From the cell containing the given text, extract its center point as (x, y) coordinate. 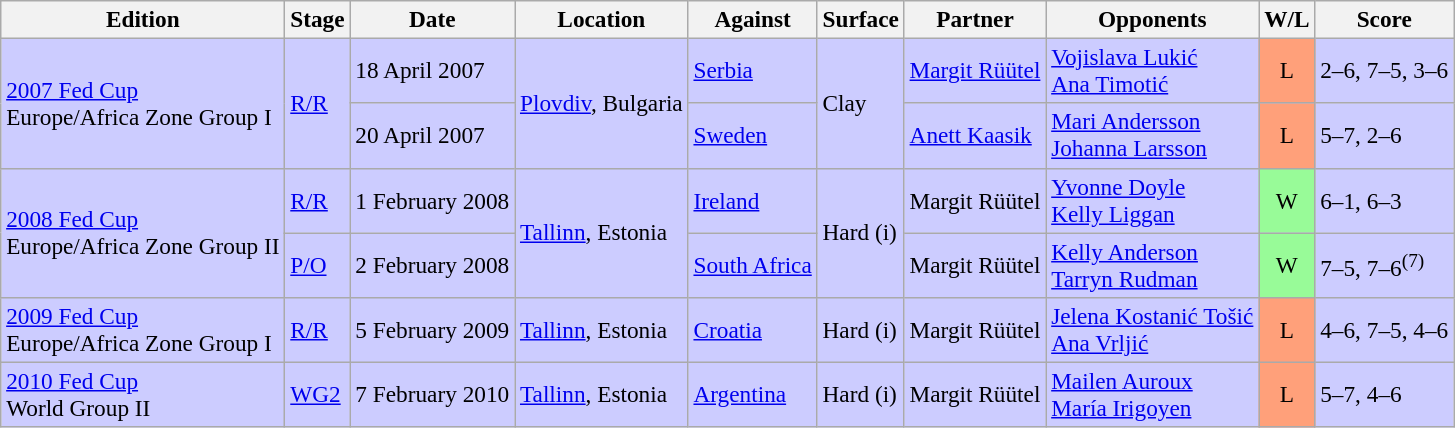
5–7, 4–6 (1384, 394)
Croatia (752, 330)
2–6, 7–5, 3–6 (1384, 70)
Partner (975, 19)
Serbia (752, 70)
2008 Fed Cup Europe/Africa Zone Group II (143, 233)
Score (1384, 19)
2007 Fed Cup Europe/Africa Zone Group I (143, 103)
7 February 2010 (432, 394)
WG2 (318, 394)
Plovdiv, Bulgaria (602, 103)
18 April 2007 (432, 70)
2010 Fed Cup World Group II (143, 394)
Jelena Kostanić Tošić Ana Vrljić (1152, 330)
5 February 2009 (432, 330)
South Africa (752, 264)
6–1, 6–3 (1384, 200)
W/L (1287, 19)
20 April 2007 (432, 136)
2 February 2008 (432, 264)
7–5, 7–6(7) (1384, 264)
Edition (143, 19)
P/O (318, 264)
1 February 2008 (432, 200)
Anett Kaasik (975, 136)
Location (602, 19)
Date (432, 19)
4–6, 7–5, 4–6 (1384, 330)
Sweden (752, 136)
Against (752, 19)
Vojislava Lukić Ana Timotić (1152, 70)
5–7, 2–6 (1384, 136)
Argentina (752, 394)
Mari Andersson Johanna Larsson (1152, 136)
Opponents (1152, 19)
Stage (318, 19)
Surface (860, 19)
2009 Fed Cup Europe/Africa Zone Group I (143, 330)
Yvonne Doyle Kelly Liggan (1152, 200)
Mailen Auroux María Irigoyen (1152, 394)
Clay (860, 103)
Ireland (752, 200)
Kelly Anderson Tarryn Rudman (1152, 264)
